Scan for the cell matching the given text and deliver its (x, y) coordinate at center. 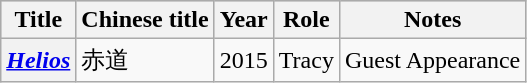
Helios (38, 60)
Tracy (306, 60)
Chinese title (145, 20)
Title (38, 20)
2015 (244, 60)
Guest Appearance (432, 60)
赤道 (145, 60)
Notes (432, 20)
Year (244, 20)
Role (306, 20)
